For the text-containing cell, return its midpoint in [x, y] coordinate format. 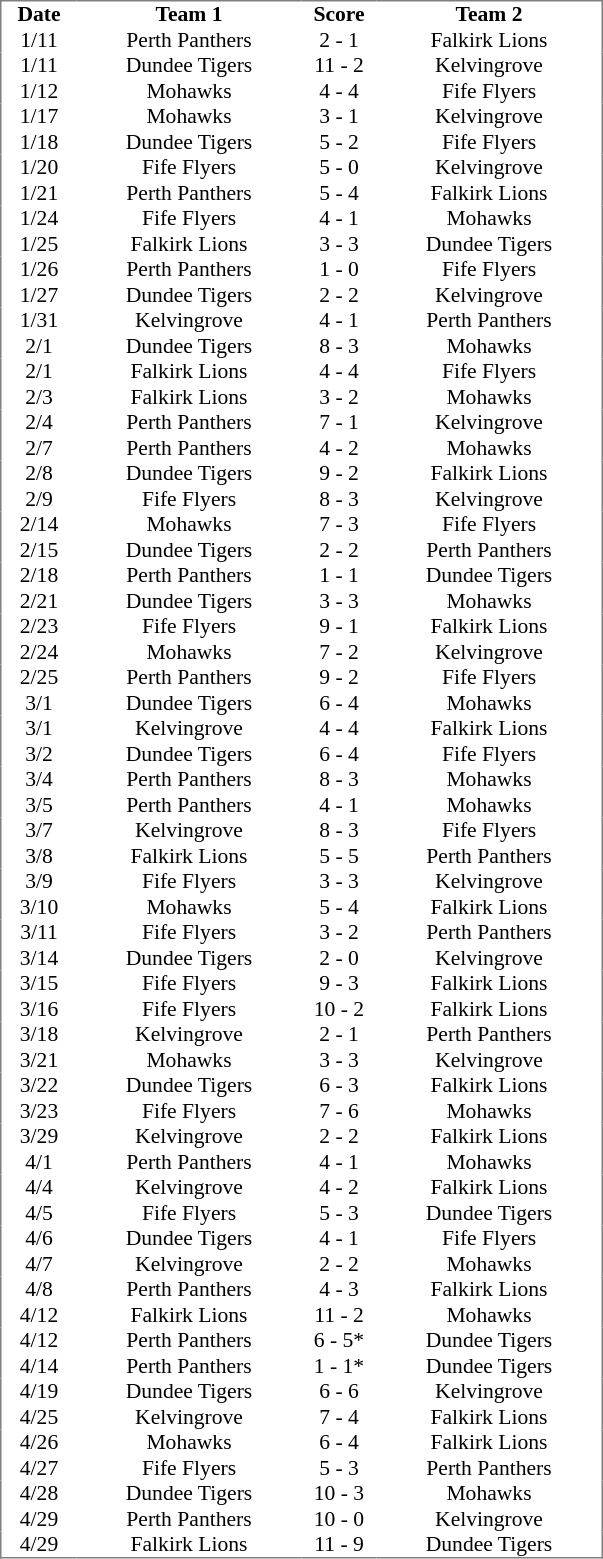
3/5 [39, 805]
1/31 [39, 321]
4/1 [39, 1162]
2/15 [39, 550]
1/27 [39, 295]
3/23 [39, 1111]
9 - 1 [340, 627]
3/7 [39, 831]
3/14 [39, 958]
2 - 0 [340, 958]
2/23 [39, 627]
3/9 [39, 881]
3/16 [39, 1009]
7 - 2 [340, 652]
4/4 [39, 1187]
4/28 [39, 1493]
2/4 [39, 423]
1 - 1 [340, 575]
4 - 3 [340, 1289]
Date [39, 14]
4/19 [39, 1391]
3/10 [39, 907]
7 - 4 [340, 1417]
3/22 [39, 1085]
1/25 [39, 244]
1/17 [39, 117]
5 - 2 [340, 142]
5 - 0 [340, 167]
2/14 [39, 525]
10 - 2 [340, 1009]
1/24 [39, 219]
7 - 6 [340, 1111]
3/18 [39, 1035]
3/4 [39, 779]
6 - 6 [340, 1391]
10 - 0 [340, 1519]
Team 2 [489, 14]
4/8 [39, 1289]
1/12 [39, 91]
5 - 5 [340, 856]
2/8 [39, 473]
2/9 [39, 499]
7 - 1 [340, 423]
2/7 [39, 448]
1/20 [39, 167]
3/2 [39, 754]
4/6 [39, 1239]
4/5 [39, 1213]
6 - 5* [340, 1341]
3/21 [39, 1060]
2/24 [39, 652]
4/7 [39, 1264]
6 - 3 [340, 1085]
3/29 [39, 1137]
3/15 [39, 983]
2/18 [39, 575]
7 - 3 [340, 525]
1/26 [39, 269]
Team 1 [188, 14]
1 - 0 [340, 269]
9 - 3 [340, 983]
2/25 [39, 677]
3/8 [39, 856]
1 - 1* [340, 1366]
10 - 3 [340, 1493]
4/25 [39, 1417]
3/11 [39, 933]
1/21 [39, 193]
4/14 [39, 1366]
4/26 [39, 1443]
2/21 [39, 601]
11 - 9 [340, 1545]
Score [340, 14]
1/18 [39, 142]
3 - 1 [340, 117]
2/3 [39, 397]
4/27 [39, 1468]
